Provide the (x, y) coordinate of the cell's center where the given text is located.  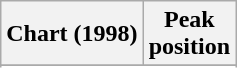
Peakposition (189, 34)
Chart (1998) (72, 34)
